Output the [X, Y] coordinate of the center of the cell containing the given text.  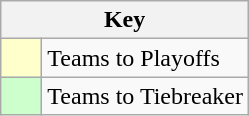
Key [125, 20]
Teams to Playoffs [146, 58]
Teams to Tiebreaker [146, 96]
